Identify which cell holds the provided text, then report its (X, Y) central coordinate. 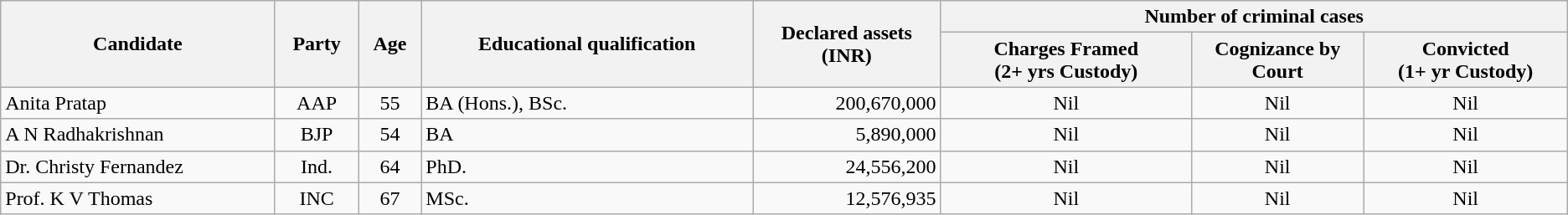
BJP (317, 135)
Convicted (1+ yr Custody) (1466, 60)
67 (390, 198)
Candidate (137, 44)
54 (390, 135)
Declared assets (INR) (847, 44)
Party (317, 44)
MSc. (587, 198)
55 (390, 103)
Cognizance by Court (1277, 60)
A N Radhakrishnan (137, 135)
5,890,000 (847, 135)
Charges Framed (2+ yrs Custody) (1065, 60)
Dr. Christy Fernandez (137, 166)
24,556,200 (847, 166)
Prof. K V Thomas (137, 198)
64 (390, 166)
Anita Pratap (137, 103)
Ind. (317, 166)
Educational qualification (587, 44)
INC (317, 198)
Age (390, 44)
BA (Hons.), BSc. (587, 103)
BA (587, 135)
12,576,935 (847, 198)
Number of criminal cases (1254, 17)
200,670,000 (847, 103)
PhD. (587, 166)
AAP (317, 103)
